Find where the given text appears and provide that cell's center as (X, Y) coordinate. 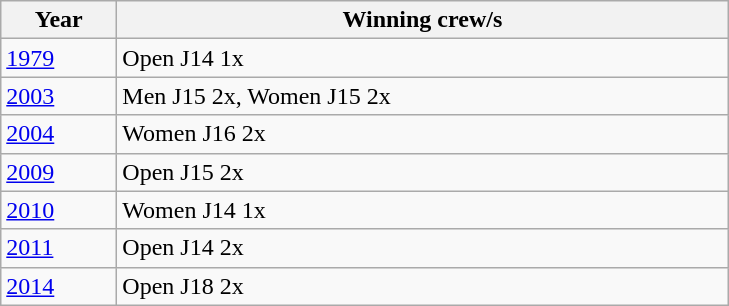
Women J16 2x (422, 134)
Winning crew/s (422, 20)
Year (59, 20)
2014 (59, 286)
2009 (59, 172)
2004 (59, 134)
1979 (59, 58)
Open J14 2x (422, 248)
2010 (59, 210)
Men J15 2x, Women J15 2x (422, 96)
Open J15 2x (422, 172)
Open J18 2x (422, 286)
2011 (59, 248)
2003 (59, 96)
Women J14 1x (422, 210)
Open J14 1x (422, 58)
